From the cell containing the given text, extract its center point as [X, Y] coordinate. 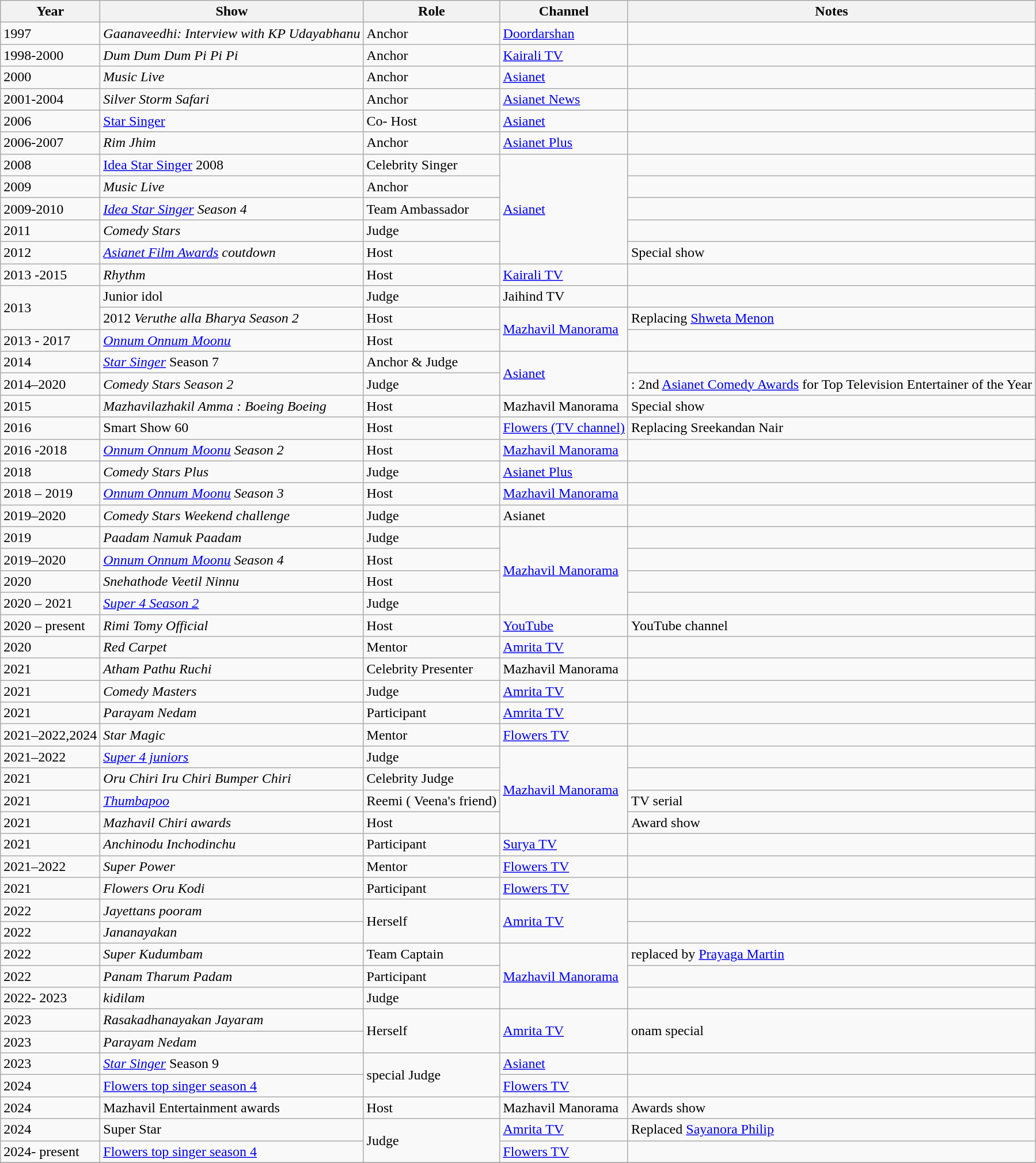
Mazhavil Chiri awards [232, 823]
Comedy Stars Weekend challenge [232, 516]
2009-2010 [51, 209]
onam special [832, 1031]
Onnum Onnum Moonu Season 4 [232, 559]
Jayettans pooram [232, 910]
Reemi ( Veena's friend) [432, 801]
Dum Dum Dum Pi Pi Pi [232, 55]
2020 – present [51, 625]
Super Power [232, 866]
2016 [51, 428]
Surya TV [564, 844]
2013 - 2017 [51, 340]
Atham Pathu Ruchi [232, 669]
Role [432, 12]
Doordarshan [564, 33]
Super Star [232, 1130]
Smart Show 60 [232, 428]
Team Captain [432, 954]
Onnum Onnum Moonu Season 3 [232, 494]
Celebrity Judge [432, 779]
1997 [51, 33]
Asianet Film Awards coutdown [232, 252]
2018 [51, 472]
Channel [564, 12]
Awards show [832, 1108]
2011 [51, 230]
2020 – 2021 [51, 603]
Star Singer Season 9 [232, 1064]
Star Singer Season 7 [232, 362]
2024- present [51, 1151]
2006-2007 [51, 143]
2019 [51, 537]
2008 [51, 165]
2022- 2023 [51, 998]
Show [232, 12]
TV serial [832, 801]
2012 [51, 252]
Thumbapoo [232, 801]
Super 4 juniors [232, 757]
Super 4 Season 2 [232, 603]
Celebrity Singer [432, 165]
Jaihind TV [564, 297]
YouTube [564, 625]
Junior idol [232, 297]
2001-2004 [51, 99]
Super Kudumbam [232, 954]
Star Magic [232, 735]
replaced by Prayaga Martin [832, 954]
2014 [51, 362]
Onnum Onnum Moonu [232, 340]
Comedy Stars [232, 230]
2018 – 2019 [51, 494]
Onnum Onnum Moonu Season 2 [232, 450]
Replaced Sayanora Philip [832, 1130]
2006 [51, 121]
Paadam Namuk Paadam [232, 537]
Rhythm [232, 275]
Gaanaveedhi: Interview with KP Udayabhanu [232, 33]
2013 [51, 308]
Anchor & Judge [432, 362]
Snehathode Veetil Ninnu [232, 581]
2014–2020 [51, 384]
2000 [51, 77]
Anchinodu Inchodinchu [232, 844]
Flowers Oru Kodi [232, 888]
2012 Veruthe alla Bharya Season 2 [232, 319]
Rim Jhim [232, 143]
special Judge [432, 1075]
Award show [832, 823]
2013 -2015 [51, 275]
2009 [51, 187]
Idea Star Singer Season 4 [232, 209]
Notes [832, 12]
2015 [51, 406]
: 2nd Asianet Comedy Awards for Top Television Entertainer of the Year [832, 384]
Comedy Stars Plus [232, 472]
Rasakadhanayakan Jayaram [232, 1020]
Panam Tharum Padam [232, 976]
Idea Star Singer 2008 [232, 165]
YouTube channel [832, 625]
Silver Storm Safari [232, 99]
Replacing Sreekandan Nair [832, 428]
Comedy Masters [232, 691]
kidilam [232, 998]
Jananayakan [232, 932]
Oru Chiri Iru Chiri Bumper Chiri [232, 779]
Team Ambassador [432, 209]
Replacing Shweta Menon [832, 319]
Comedy Stars Season 2 [232, 384]
Flowers (TV channel) [564, 428]
Celebrity Presenter [432, 669]
Rimi Tomy Official [232, 625]
2016 -2018 [51, 450]
1998-2000 [51, 55]
Mazhavil Entertainment awards [232, 1108]
Co- Host [432, 121]
Star Singer [232, 121]
2021–2022,2024 [51, 735]
Red Carpet [232, 647]
Mazhavilazhakil Amma : Boeing Boeing [232, 406]
Asianet News [564, 99]
Year [51, 12]
